Return the [X, Y] coordinate for the center point of the cell that contains the specified text.  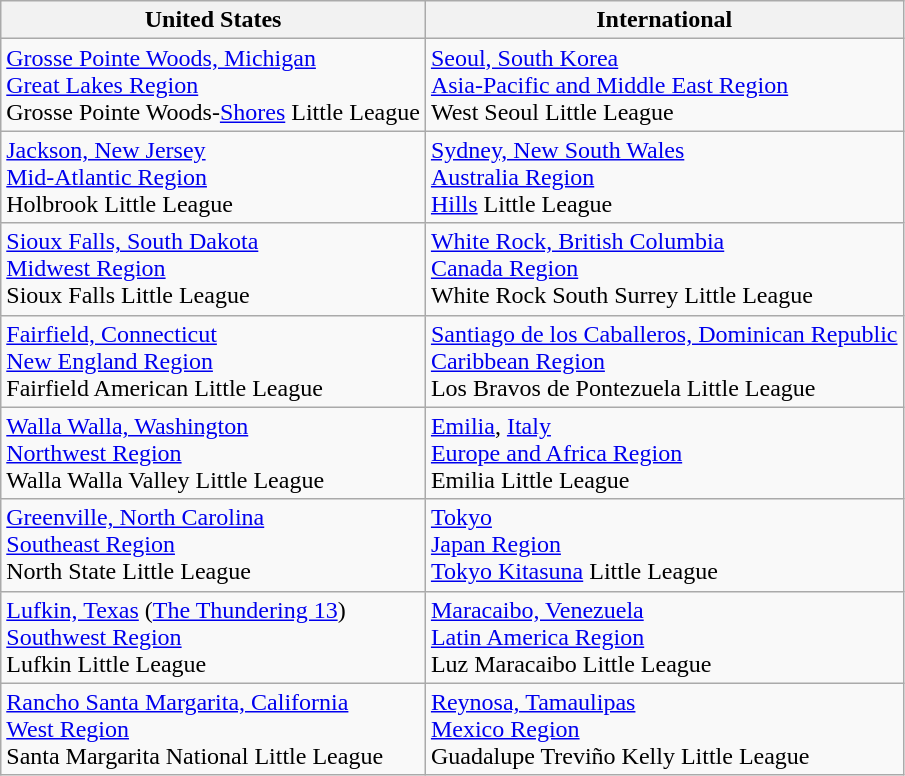
Emilia, ItalyEurope and Africa RegionEmilia Little League [664, 453]
Santiago de los Caballeros, Dominican RepublicCaribbean RegionLos Bravos de Pontezuela Little League [664, 361]
Seoul, South Korea Asia-Pacific and Middle East Region West Seoul Little League [664, 85]
Sydney, New South Wales Australia Region Hills Little League [664, 177]
Jackson, New JerseyMid-Atlantic RegionHolbrook Little League [214, 177]
Grosse Pointe Woods, MichiganGreat Lakes RegionGrosse Pointe Woods-Shores Little League [214, 85]
Maracaibo, VenezuelaLatin America RegionLuz Maracaibo Little League [664, 637]
Reynosa, Tamaulipas Mexico RegionGuadalupe Treviño Kelly Little League [664, 729]
Sioux Falls, South DakotaMidwest RegionSioux Falls Little League [214, 269]
Walla Walla, WashingtonNorthwest RegionWalla Walla Valley Little League [214, 453]
Tokyo Japan RegionTokyo Kitasuna Little League [664, 545]
Rancho Santa Margarita, CaliforniaWest RegionSanta Margarita National Little League [214, 729]
Fairfield, ConnecticutNew England RegionFairfield American Little League [214, 361]
Lufkin, Texas (The Thundering 13)Southwest RegionLufkin Little League [214, 637]
International [664, 20]
Greenville, North CarolinaSoutheast RegionNorth State Little League [214, 545]
White Rock, British Columbia Canada RegionWhite Rock South Surrey Little League [664, 269]
United States [214, 20]
